From the cell containing the given text, extract its center point as [X, Y] coordinate. 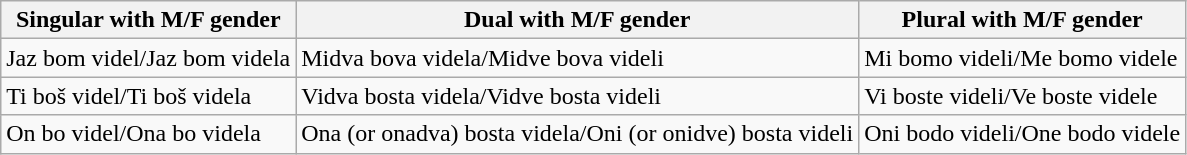
Midva bova videla/Midve bova videli [578, 58]
Dual with M/F gender [578, 20]
Vidva bosta videla/Vidve bosta videli [578, 96]
Mi bomo videli/Me bomo videle [1022, 58]
Plural with M/F gender [1022, 20]
Singular with M/F gender [148, 20]
Ti boš videl/Ti boš videla [148, 96]
Vi boste videli/Ve boste videle [1022, 96]
Ona (or onadva) bosta videla/Oni (or onidve) bosta videli [578, 134]
Oni bodo videli/One bodo videle [1022, 134]
On bo videl/Ona bo videla [148, 134]
Jaz bom videl/Jaz bom videla [148, 58]
